For the text-containing cell, return its midpoint in (x, y) coordinate format. 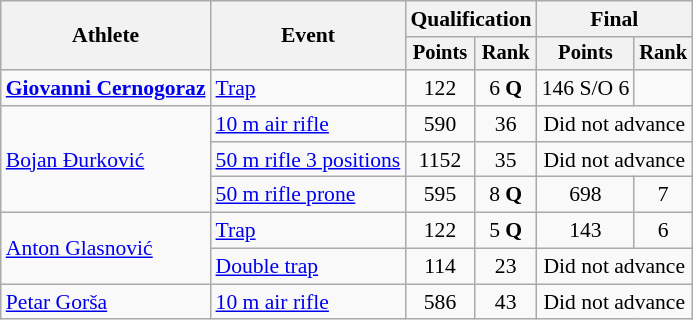
Bojan Đurković (106, 160)
36 (506, 124)
7 (663, 195)
143 (586, 231)
595 (440, 195)
114 (440, 267)
Double trap (308, 267)
Qualification (470, 19)
50 m rifle 3 positions (308, 160)
6 (663, 231)
Event (308, 36)
Final (614, 19)
35 (506, 160)
698 (586, 195)
Athlete (106, 36)
5 Q (506, 231)
50 m rifle prone (308, 195)
590 (440, 124)
Anton Glasnović (106, 248)
586 (440, 302)
1152 (440, 160)
Petar Gorša (106, 302)
Giovanni Cernogoraz (106, 88)
8 Q (506, 195)
146 S/O 6 (586, 88)
23 (506, 267)
43 (506, 302)
6 Q (506, 88)
